Identify which cell holds the provided text, then report its (x, y) central coordinate. 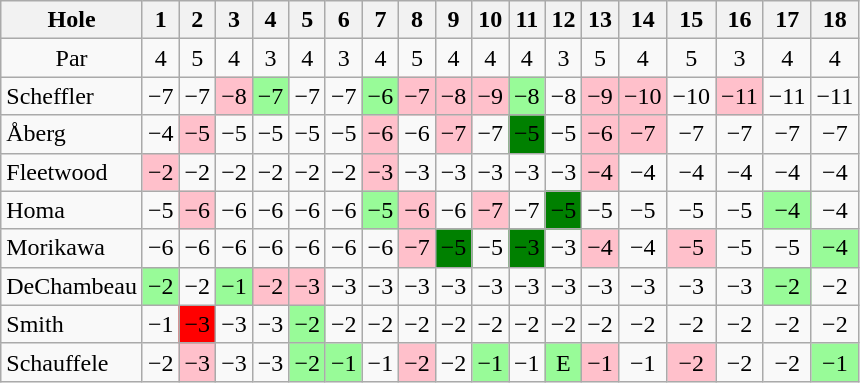
15 (692, 20)
DeChambeau (72, 286)
14 (642, 20)
Morikawa (72, 248)
8 (418, 20)
6 (344, 20)
9 (454, 20)
18 (835, 20)
E (564, 362)
Homa (72, 210)
Par (72, 58)
17 (787, 20)
1 (160, 20)
12 (564, 20)
Fleetwood (72, 172)
2 (198, 20)
Scheffler (72, 96)
10 (490, 20)
Hole (72, 20)
7 (380, 20)
13 (600, 20)
16 (740, 20)
Schauffele (72, 362)
Smith (72, 324)
11 (528, 20)
Åberg (72, 134)
